From the cell containing the given text, extract its center point as [X, Y] coordinate. 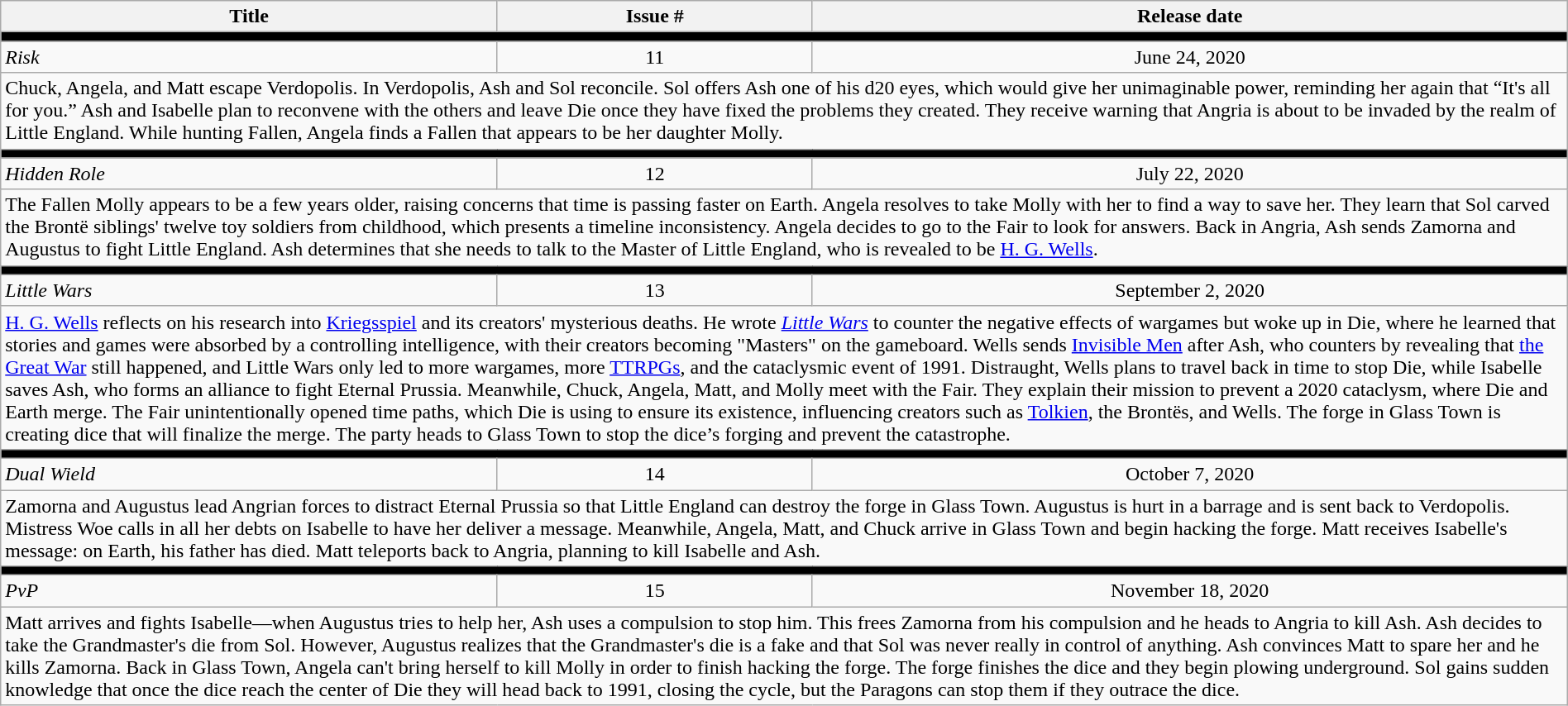
Title [250, 17]
15 [655, 591]
September 2, 2020 [1189, 290]
Release date [1189, 17]
Dual Wield [250, 474]
12 [655, 174]
Risk [250, 57]
July 22, 2020 [1189, 174]
October 7, 2020 [1189, 474]
November 18, 2020 [1189, 591]
Issue # [655, 17]
Hidden Role [250, 174]
14 [655, 474]
11 [655, 57]
Little Wars [250, 290]
PvP [250, 591]
June 24, 2020 [1189, 57]
13 [655, 290]
